Return the [X, Y] coordinate for the center point of the cell that contains the specified text.  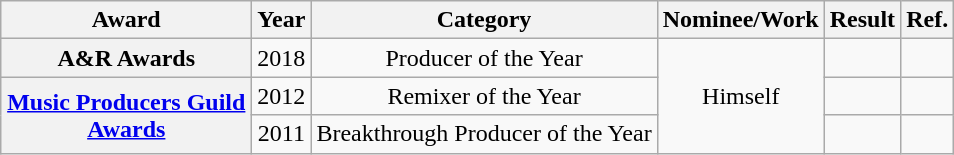
Year [282, 20]
2018 [282, 58]
Award [126, 20]
Nominee/Work [740, 20]
Music Producers Guild Awards [126, 115]
Category [484, 20]
Himself [740, 96]
Ref. [928, 20]
2012 [282, 96]
2011 [282, 134]
A&R Awards [126, 58]
Breakthrough Producer of the Year [484, 134]
Result [862, 20]
Producer of the Year [484, 58]
Remixer of the Year [484, 96]
